Determine the [x, y] coordinate at the center of the cell enclosing the given text.  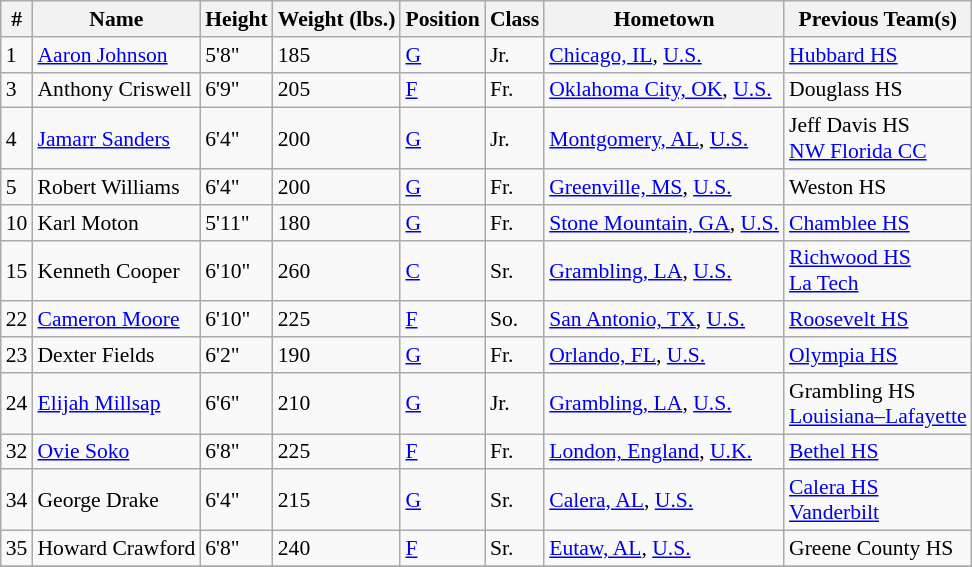
Hubbard HS [878, 55]
London, England, U.K. [664, 452]
Howard Crawford [116, 549]
185 [337, 55]
1 [17, 55]
Greene County HS [878, 549]
5'11" [236, 223]
Anthony Criswell [116, 90]
Douglass HS [878, 90]
Chicago, IL, U.S. [664, 55]
6'9" [236, 90]
Roosevelt HS [878, 320]
10 [17, 223]
Position [442, 19]
23 [17, 355]
35 [17, 549]
Olympia HS [878, 355]
Oklahoma City, OK, U.S. [664, 90]
Chamblee HS [878, 223]
Calera HSVanderbilt [878, 500]
190 [337, 355]
32 [17, 452]
Jeff Davis HSNW Florida CC [878, 138]
Greenville, MS, U.S. [664, 187]
Dexter Fields [116, 355]
Bethel HS [878, 452]
6'6" [236, 404]
180 [337, 223]
Karl Moton [116, 223]
Stone Mountain, GA, U.S. [664, 223]
Class [514, 19]
Calera, AL, U.S. [664, 500]
C [442, 270]
Grambling HSLouisiana–Lafayette [878, 404]
Kenneth Cooper [116, 270]
Elijah Millsap [116, 404]
Weight (lbs.) [337, 19]
Weston HS [878, 187]
Montgomery, AL, U.S. [664, 138]
San Antonio, TX, U.S. [664, 320]
22 [17, 320]
6'2" [236, 355]
Height [236, 19]
24 [17, 404]
Previous Team(s) [878, 19]
210 [337, 404]
4 [17, 138]
Robert Williams [116, 187]
5 [17, 187]
So. [514, 320]
Richwood HSLa Tech [878, 270]
215 [337, 500]
Name [116, 19]
260 [337, 270]
Cameron Moore [116, 320]
Aaron Johnson [116, 55]
205 [337, 90]
# [17, 19]
Orlando, FL, U.S. [664, 355]
Jamarr Sanders [116, 138]
240 [337, 549]
Hometown [664, 19]
George Drake [116, 500]
34 [17, 500]
5'8" [236, 55]
Ovie Soko [116, 452]
15 [17, 270]
3 [17, 90]
Eutaw, AL, U.S. [664, 549]
